Determine the [X, Y] coordinate at the center of the cell enclosing the given text.  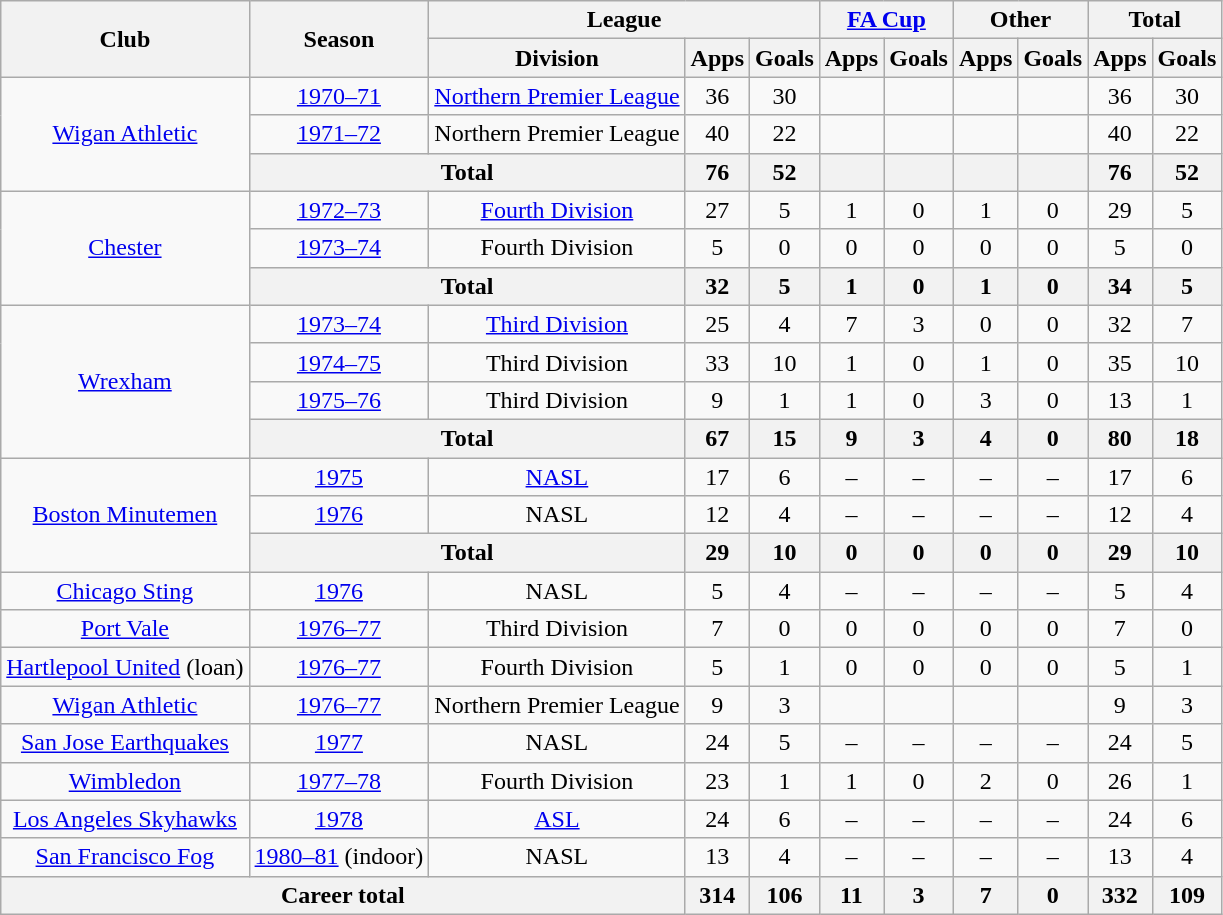
1977–78 [339, 781]
1970–71 [339, 96]
314 [717, 895]
67 [717, 438]
San Jose Earthquakes [125, 743]
23 [717, 781]
Los Angeles Skyhawks [125, 819]
Wrexham [125, 381]
1977 [339, 743]
1980–81 (indoor) [339, 857]
Boston Minutemen [125, 515]
34 [1120, 286]
Chester [125, 248]
Career total [343, 895]
15 [785, 438]
80 [1120, 438]
35 [1120, 362]
1975–76 [339, 400]
1975 [339, 477]
1978 [339, 819]
332 [1120, 895]
Wimbledon [125, 781]
27 [717, 210]
Season [339, 39]
Port Vale [125, 629]
Division [557, 58]
25 [717, 324]
ASL [557, 819]
Chicago Sting [125, 591]
1971–72 [339, 134]
18 [1187, 438]
League [624, 20]
1972–73 [339, 210]
Other [1020, 20]
26 [1120, 781]
11 [851, 895]
San Francisco Fog [125, 857]
FA Cup [886, 20]
1974–75 [339, 362]
Club [125, 39]
2 [985, 781]
33 [717, 362]
109 [1187, 895]
106 [785, 895]
Hartlepool United (loan) [125, 667]
